Output the (x, y) coordinate of the center of the cell containing the given text.  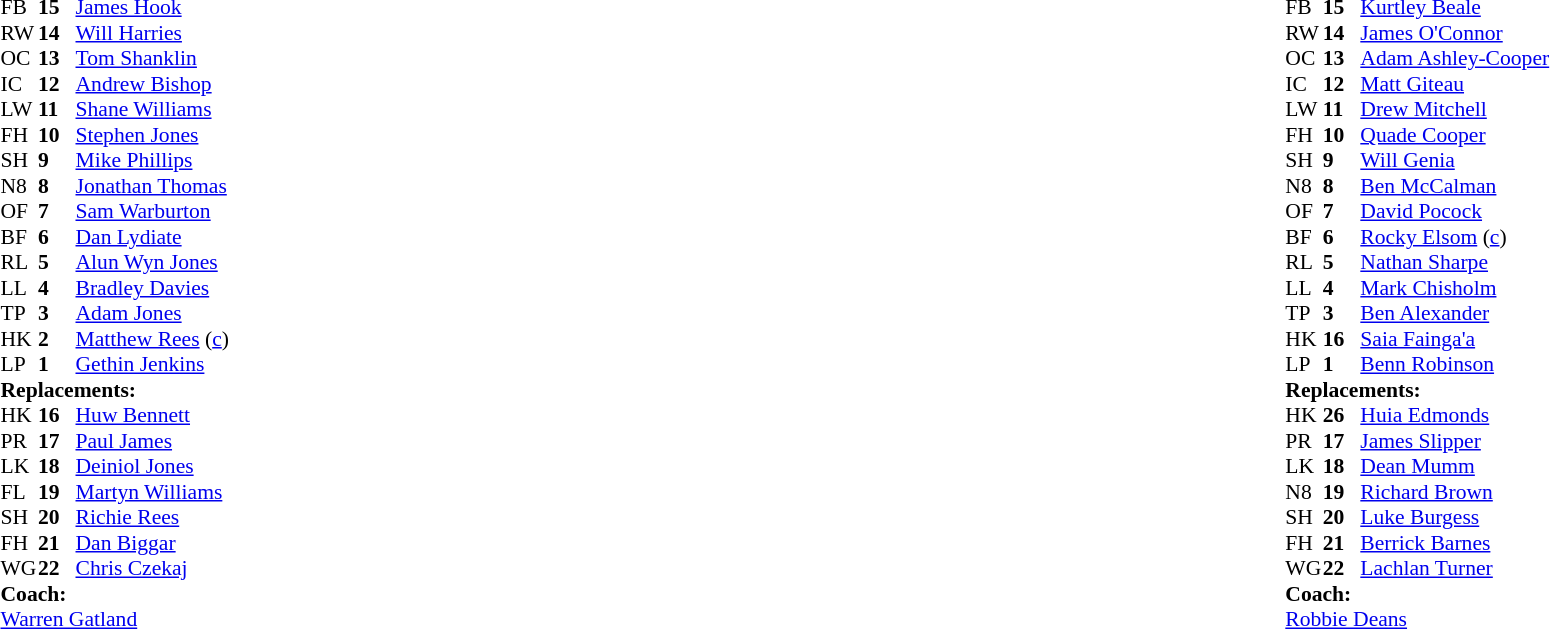
Mark Chisholm (1454, 288)
Quade Cooper (1454, 135)
Dan Biggar (152, 543)
Richie Rees (152, 517)
FL (19, 492)
Andrew Bishop (152, 84)
Will Harries (152, 33)
2 (57, 339)
Shane Williams (152, 109)
Benn Robinson (1454, 365)
Jonathan Thomas (152, 186)
James O'Connor (1454, 33)
Berrick Barnes (1454, 543)
26 (1342, 415)
Deiniol Jones (152, 467)
Adam Ashley-Cooper (1454, 59)
Alun Wyn Jones (152, 263)
Tom Shanklin (152, 59)
Matt Giteau (1454, 84)
Stephen Jones (152, 135)
Martyn Williams (152, 492)
Mike Phillips (152, 161)
Matthew Rees (c) (152, 339)
Gethin Jenkins (152, 365)
James Slipper (1454, 441)
Luke Burgess (1454, 517)
Bradley Davies (152, 288)
Dan Lydiate (152, 237)
Drew Mitchell (1454, 109)
Saia Fainga'a (1454, 339)
Ben Alexander (1454, 313)
Dean Mumm (1454, 467)
Lachlan Turner (1454, 569)
Huw Bennett (152, 415)
David Pocock (1454, 211)
Chris Czekaj (152, 569)
Ben McCalman (1454, 186)
Will Genia (1454, 161)
Huia Edmonds (1454, 415)
Nathan Sharpe (1454, 263)
Paul James (152, 441)
Richard Brown (1454, 492)
Adam Jones (152, 313)
Sam Warburton (152, 211)
Rocky Elsom (c) (1454, 237)
